Search for the cell housing the specified text and yield its (X, Y) center coordinate. 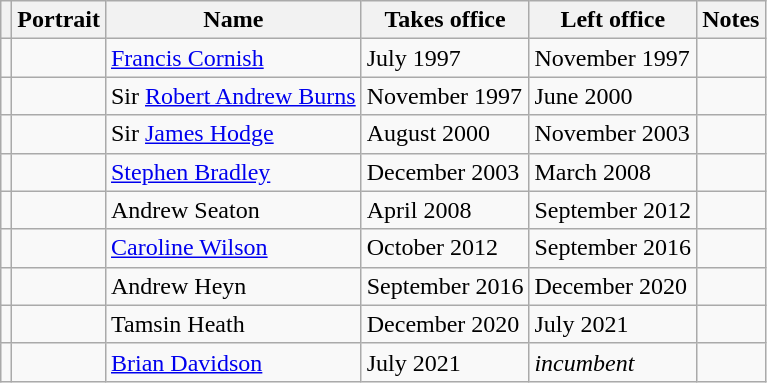
October 2012 (445, 248)
incumbent (613, 362)
Name (233, 20)
March 2008 (613, 172)
Caroline Wilson (233, 248)
Andrew Heyn (233, 286)
Stephen Bradley (233, 172)
August 2000 (445, 134)
Tamsin Heath (233, 324)
July 1997 (445, 58)
Andrew Seaton (233, 210)
December 2003 (445, 172)
Takes office (445, 20)
Portrait (59, 20)
Brian Davidson (233, 362)
September 2012 (613, 210)
November 2003 (613, 134)
June 2000 (613, 96)
Left office (613, 20)
Notes (731, 20)
April 2008 (445, 210)
Sir Robert Andrew Burns (233, 96)
Francis Cornish (233, 58)
Sir James Hodge (233, 134)
